Extract the (X, Y) coordinate from the center of the cell holding the provided text.  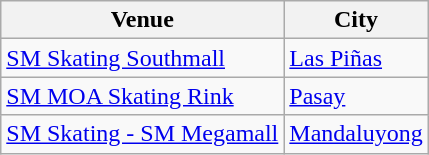
Venue (142, 20)
SM Skating Southmall (142, 58)
Las Piñas (356, 58)
Mandaluyong (356, 134)
Pasay (356, 96)
SM Skating - SM Megamall (142, 134)
SM MOA Skating Rink (142, 96)
City (356, 20)
